Identify which cell holds the provided text, then report its (x, y) central coordinate. 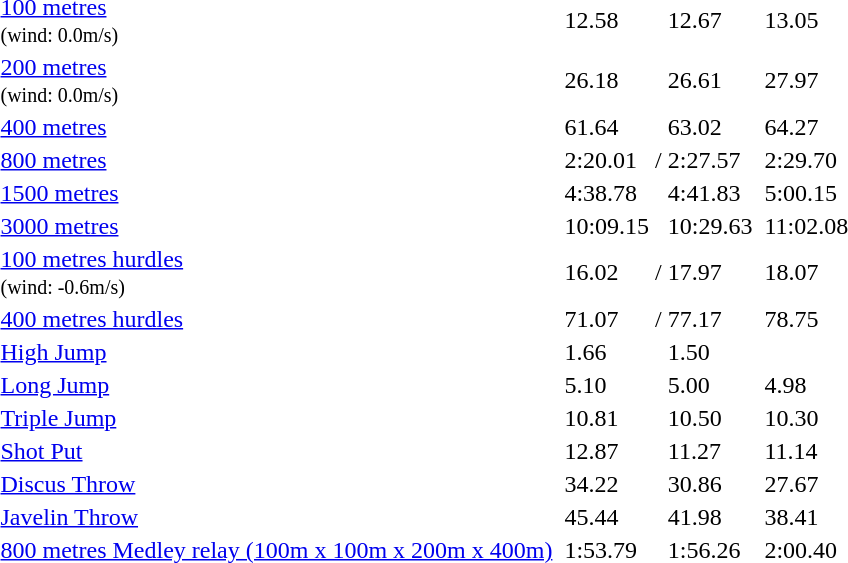
10.50 (710, 418)
63.02 (710, 127)
30.86 (710, 484)
34.22 (607, 484)
10.81 (607, 418)
11.27 (710, 451)
4:38.78 (607, 193)
1.66 (607, 352)
5.00 (710, 385)
4:41.83 (710, 193)
45.44 (607, 517)
2:27.57 (710, 160)
71.07 (607, 319)
16.02 (607, 272)
17.97 (710, 272)
77.17 (710, 319)
1.50 (710, 352)
2:20.01 (607, 160)
41.98 (710, 517)
5.10 (607, 385)
10:29.63 (710, 226)
10:09.15 (607, 226)
26.61 (710, 80)
26.18 (607, 80)
12.87 (607, 451)
61.64 (607, 127)
